Extract the [x, y] coordinate from the center of the cell holding the provided text.  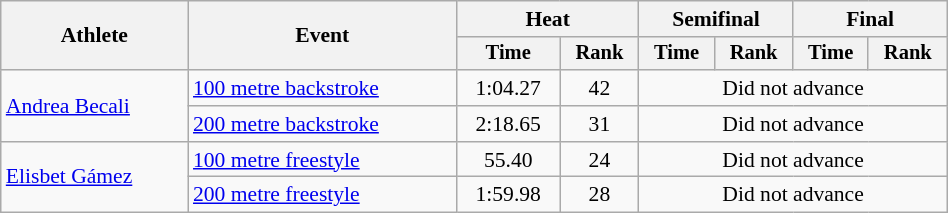
31 [600, 124]
200 metre freestyle [322, 195]
200 metre backstroke [322, 124]
2:18.65 [508, 124]
Event [322, 36]
Athlete [94, 36]
24 [600, 160]
Semifinal [716, 19]
100 metre freestyle [322, 160]
1:59.98 [508, 195]
28 [600, 195]
42 [600, 88]
Andrea Becali [94, 106]
Elisbet Gámez [94, 178]
1:04.27 [508, 88]
100 metre backstroke [322, 88]
Heat [547, 19]
55.40 [508, 160]
Final [870, 19]
